Extract the [x, y] coordinate from the center of the cell holding the provided text.  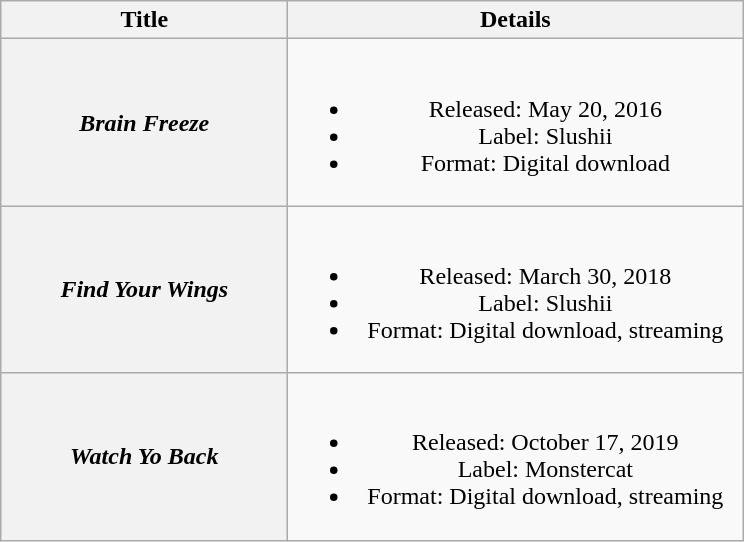
Title [144, 20]
Released: May 20, 2016Label: SlushiiFormat: Digital download [516, 122]
Watch Yo Back [144, 456]
Released: March 30, 2018Label: SlushiiFormat: Digital download, streaming [516, 290]
Details [516, 20]
Find Your Wings [144, 290]
Released: October 17, 2019Label: MonstercatFormat: Digital download, streaming [516, 456]
Brain Freeze [144, 122]
